Capture the cell that displays the provided text and extract its [x, y] central coordinate. 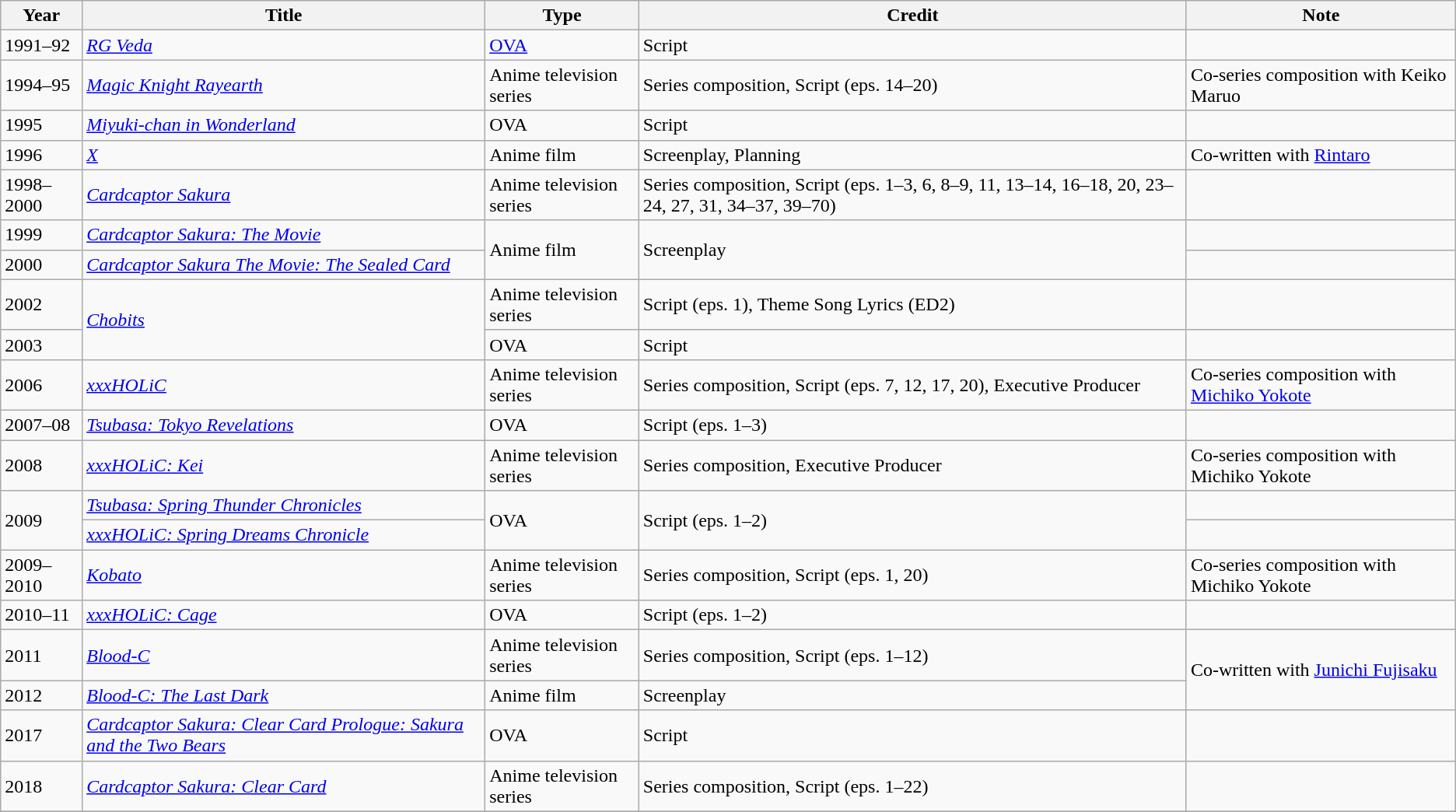
Cardcaptor Sakura: Clear Card [284, 786]
Blood-C: The Last Dark [284, 695]
1991–92 [42, 45]
RG Veda [284, 45]
Screenplay, Planning [912, 155]
2007–08 [42, 425]
2018 [42, 786]
Chobits [284, 319]
2009 [42, 520]
Script (eps. 1–3) [912, 425]
2003 [42, 345]
Kobato [284, 576]
Cardcaptor Sakura: The Movie [284, 235]
1994–95 [42, 86]
Co-written with Junichi Fujisaku [1321, 670]
xxxHOLiC: Spring Dreams Chronicle [284, 535]
1999 [42, 235]
xxxHOLiC [284, 384]
Series composition, Script (eps. 1–22) [912, 786]
1995 [42, 125]
Series composition, Script (eps. 7, 12, 17, 20), Executive Producer [912, 384]
xxxHOLiC: Kei [284, 465]
Script (eps. 1), Theme Song Lyrics (ED2) [912, 305]
Blood-C [284, 655]
Cardcaptor Sakura: Clear Card Prologue: Sakura and the Two Bears [284, 736]
Series composition, Executive Producer [912, 465]
2002 [42, 305]
1996 [42, 155]
Tsubasa: Tokyo Revelations [284, 425]
2011 [42, 655]
Cardcaptor Sakura [284, 194]
1998–2000 [42, 194]
Miyuki-chan in Wonderland [284, 125]
Note [1321, 16]
2012 [42, 695]
X [284, 155]
Series composition, Script (eps. 1–12) [912, 655]
2006 [42, 384]
xxxHOLiC: Cage [284, 615]
Series composition, Script (eps. 1–3, 6, 8–9, 11, 13–14, 16–18, 20, 23–24, 27, 31, 34–37, 39–70) [912, 194]
Tsubasa: Spring Thunder Chronicles [284, 506]
Magic Knight Rayearth [284, 86]
Series composition, Script (eps. 1, 20) [912, 576]
2000 [42, 264]
Cardcaptor Sakura The Movie: The Sealed Card [284, 264]
Credit [912, 16]
2009–2010 [42, 576]
Title [284, 16]
2008 [42, 465]
2010–11 [42, 615]
Year [42, 16]
Co-series composition with Keiko Maruo [1321, 86]
Co-written with Rintaro [1321, 155]
Type [562, 16]
Series composition, Script (eps. 14–20) [912, 86]
2017 [42, 736]
